Return (X, Y) of the center of cell containing provided text 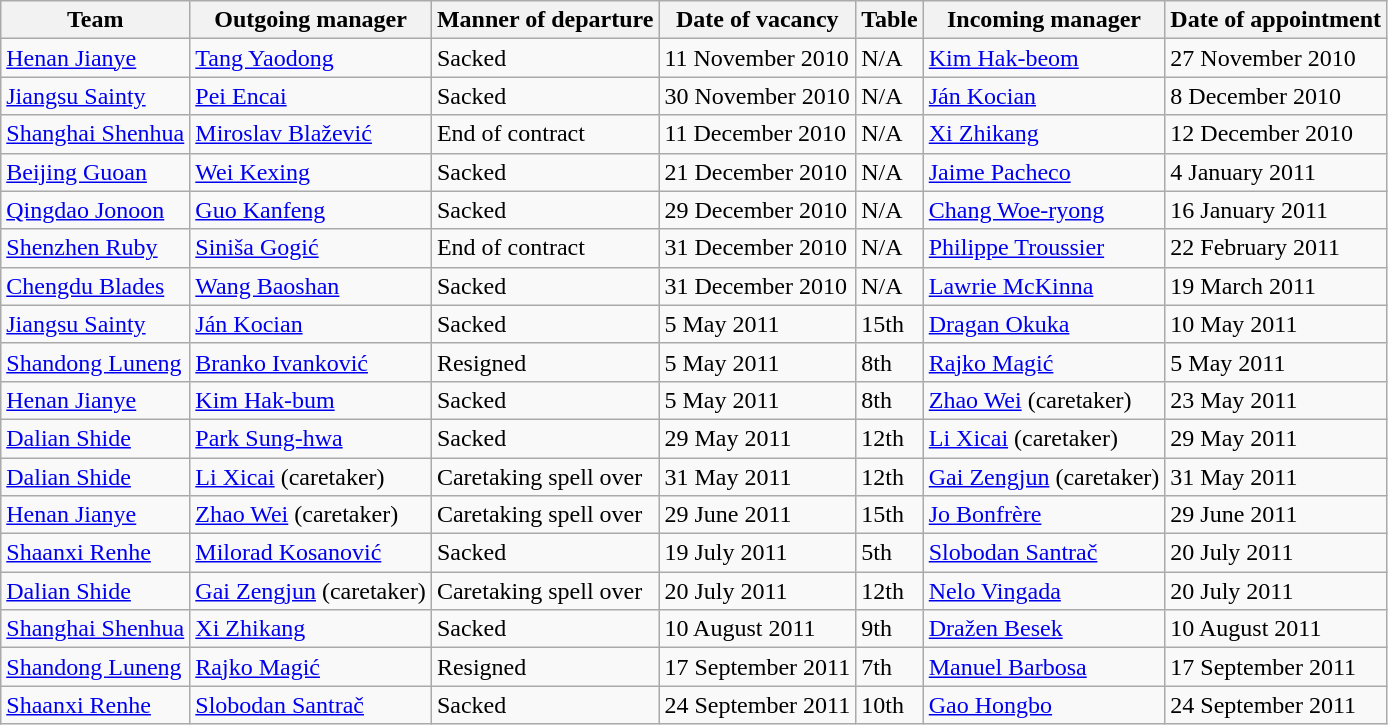
16 January 2011 (1276, 210)
Park Sung-hwa (311, 438)
Tang Yaodong (311, 58)
Milorad Kosanović (311, 553)
Nelo Vingada (1044, 591)
Kim Hak-beom (1044, 58)
Beijing Guoan (96, 172)
19 July 2011 (758, 553)
Outgoing manager (311, 20)
Wei Kexing (311, 172)
8 December 2010 (1276, 96)
12 December 2010 (1276, 134)
Chang Woe-ryong (1044, 210)
Qingdao Jonoon (96, 210)
4 January 2011 (1276, 172)
Incoming manager (1044, 20)
Team (96, 20)
Philippe Troussier (1044, 248)
Lawrie McKinna (1044, 286)
Branko Ivanković (311, 362)
Dragan Okuka (1044, 324)
30 November 2010 (758, 96)
Jo Bonfrère (1044, 515)
10 May 2011 (1276, 324)
Siniša Gogić (311, 248)
22 February 2011 (1276, 248)
11 November 2010 (758, 58)
Pei Encai (311, 96)
5th (890, 553)
Chengdu Blades (96, 286)
Guo Kanfeng (311, 210)
Manuel Barbosa (1044, 667)
9th (890, 629)
Jaime Pacheco (1044, 172)
Date of appointment (1276, 20)
11 December 2010 (758, 134)
Shenzhen Ruby (96, 248)
Manner of departure (544, 20)
Kim Hak-bum (311, 400)
19 March 2011 (1276, 286)
29 December 2010 (758, 210)
7th (890, 667)
10th (890, 705)
Date of vacancy (758, 20)
Dražen Besek (1044, 629)
27 November 2010 (1276, 58)
Gao Hongbo (1044, 705)
Wang Baoshan (311, 286)
Table (890, 20)
23 May 2011 (1276, 400)
Miroslav Blažević (311, 134)
21 December 2010 (758, 172)
